Provide the [X, Y] coordinate of the cell's center where the given text is located.  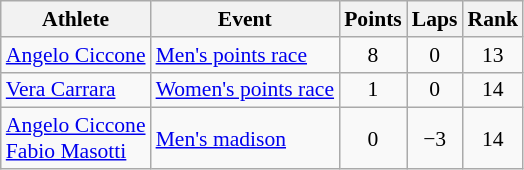
Men's madison [246, 138]
Laps [435, 19]
13 [494, 55]
Angelo Ciccone [76, 55]
Points [373, 19]
Event [246, 19]
8 [373, 55]
1 [373, 90]
Angelo CicconeFabio Masotti [76, 138]
−3 [435, 138]
Rank [494, 19]
Women's points race [246, 90]
Men's points race [246, 55]
Vera Carrara [76, 90]
Athlete [76, 19]
